Detect which cell encompasses the target text, then output its (X, Y) center coordinate. 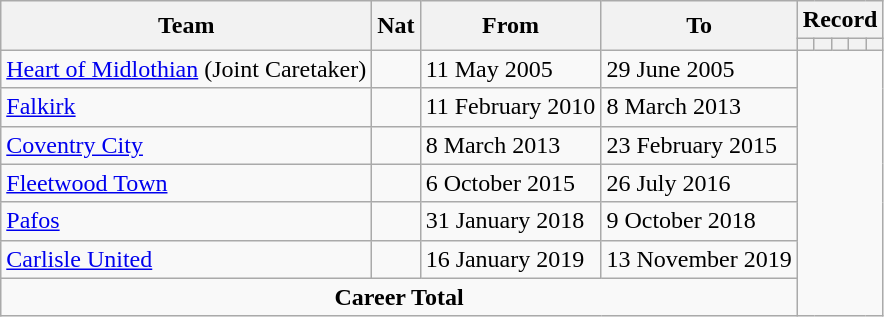
26 July 2016 (699, 183)
Falkirk (186, 107)
Heart of Midlothian (Joint Caretaker) (186, 69)
16 January 2019 (510, 259)
29 June 2005 (699, 69)
Coventry City (186, 145)
9 October 2018 (699, 221)
From (510, 26)
To (699, 26)
Career Total (400, 297)
Fleetwood Town (186, 183)
6 October 2015 (510, 183)
Pafos (186, 221)
Record (840, 20)
Team (186, 26)
31 January 2018 (510, 221)
13 November 2019 (699, 259)
Nat (396, 26)
11 February 2010 (510, 107)
11 May 2005 (510, 69)
23 February 2015 (699, 145)
Carlisle United (186, 259)
